Provide the [X, Y] coordinate of the cell's center where the given text is located.  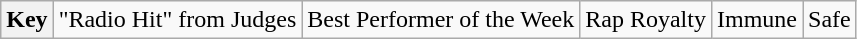
Best Performer of the Week [441, 20]
Immune [756, 20]
Rap Royalty [646, 20]
Safe [829, 20]
"Radio Hit" from Judges [178, 20]
Key [27, 20]
